From the cell containing the given text, extract its center point as (X, Y) coordinate. 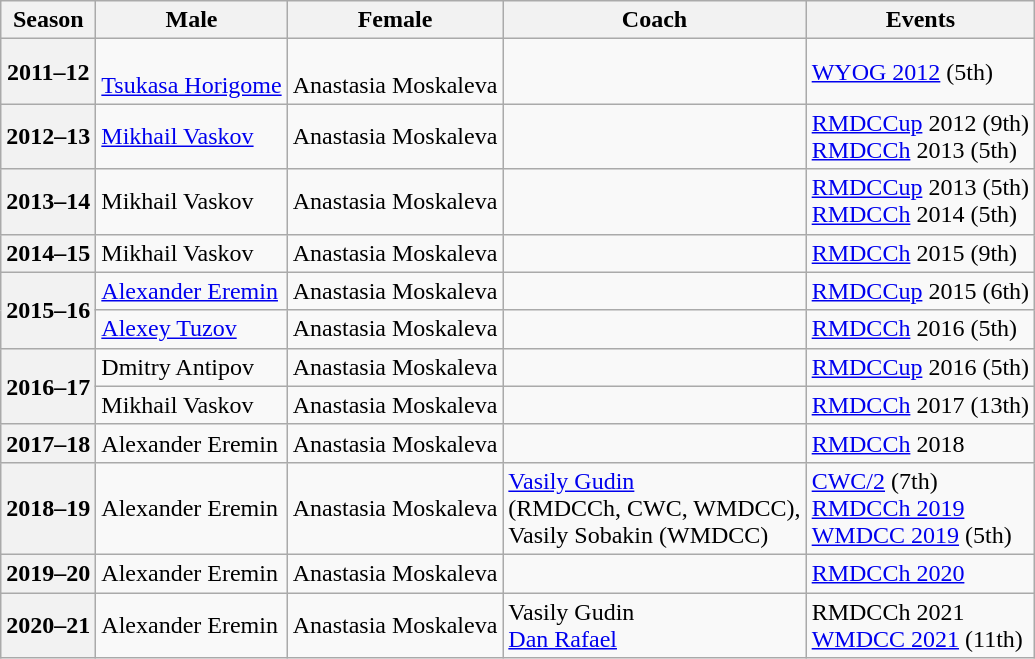
CWC/2 (7th)RMDCCh 2019 WMDCC 2019 (5th) (920, 508)
2018–19 (48, 508)
Events (920, 20)
RMDCCh 2017 (13th) (920, 405)
RMDCCh 2020 (920, 573)
2020–21 (48, 624)
Female (395, 20)
RMDCCup 2012 (9th)RMDCCh 2013 (5th) (920, 136)
RMDCCh 2018 (920, 443)
2016–17 (48, 386)
Vasily Gudin Dan Rafael (654, 624)
Coach (654, 20)
RMDCCh 2021 WMDCC 2021 (11th) (920, 624)
2015–16 (48, 310)
Alexey Tuzov (192, 329)
Dmitry Antipov (192, 367)
Tsukasa Horigome (192, 72)
Season (48, 20)
WYOG 2012 (5th) (920, 72)
Vasily Gudin(RMDCCh, CWC, WMDCC), Vasily Sobakin (WMDCC) (654, 508)
2014–15 (48, 253)
RMDCCup 2015 (6th) (920, 291)
2012–13 (48, 136)
RMDCCup 2016 (5th) (920, 367)
2019–20 (48, 573)
2013–14 (48, 202)
RMDCCup 2013 (5th)RMDCCh 2014 (5th) (920, 202)
2017–18 (48, 443)
RMDCCh 2015 (9th) (920, 253)
RMDCCh 2016 (5th) (920, 329)
Male (192, 20)
2011–12 (48, 72)
